From the cell containing the given text, extract its center point as (X, Y) coordinate. 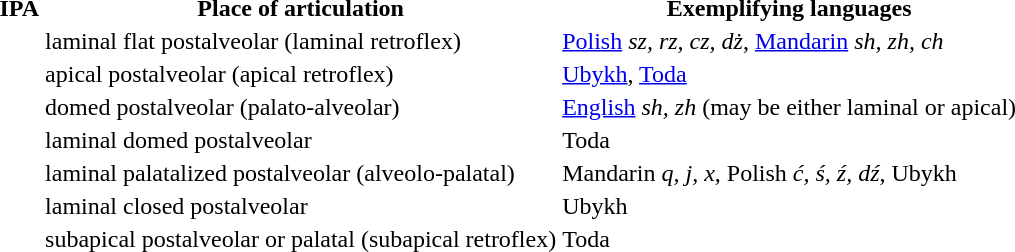
laminal closed postalveolar (301, 206)
domed postalveolar (palato-alveolar) (301, 107)
apical postalveolar (apical retroflex) (301, 74)
laminal domed postalveolar (301, 140)
laminal palatalized postalveolar (alveolo-palatal) (301, 173)
laminal flat postalveolar (laminal retroflex) (301, 41)
